Find where the given text appears and provide that cell's center as [x, y] coordinate. 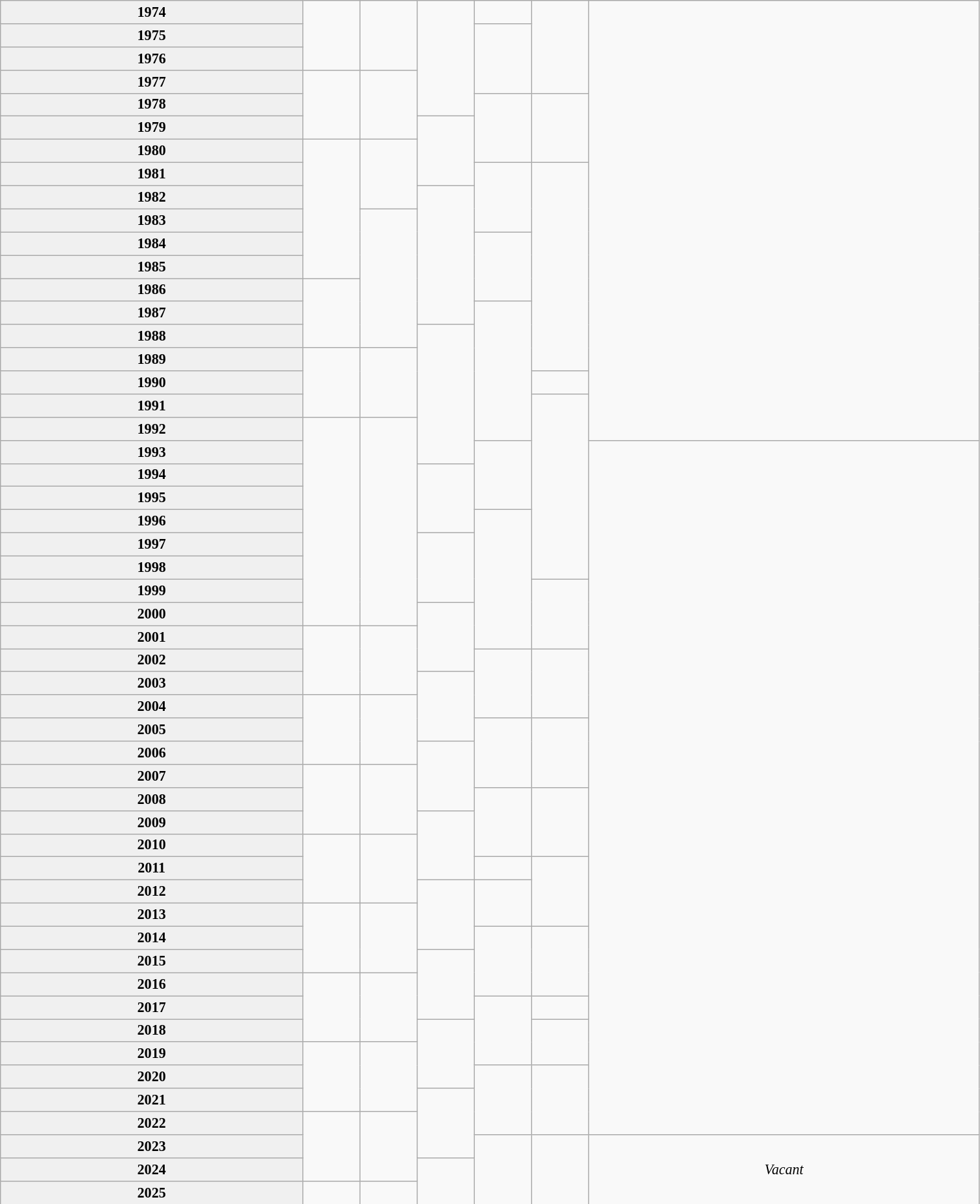
2015 [152, 961]
2014 [152, 938]
2020 [152, 1077]
2011 [152, 869]
1995 [152, 498]
1980 [152, 151]
1991 [152, 405]
2003 [152, 683]
1998 [152, 567]
1994 [152, 475]
1996 [152, 521]
1983 [152, 220]
2010 [152, 845]
2018 [152, 1030]
1988 [152, 336]
1985 [152, 266]
1977 [152, 81]
1990 [152, 382]
2013 [152, 914]
2000 [152, 614]
2012 [152, 891]
2016 [152, 984]
Vacant [784, 1168]
1979 [152, 128]
1987 [152, 313]
2019 [152, 1053]
1999 [152, 591]
2017 [152, 1007]
2023 [152, 1146]
2002 [152, 660]
1997 [152, 544]
2004 [152, 706]
1986 [152, 290]
1989 [152, 359]
1993 [152, 452]
1974 [152, 12]
1981 [152, 174]
2021 [152, 1100]
2025 [152, 1192]
2007 [152, 776]
2008 [152, 799]
2022 [152, 1123]
1975 [152, 35]
2005 [152, 730]
2009 [152, 822]
2024 [152, 1169]
2006 [152, 752]
2001 [152, 637]
1976 [152, 58]
1992 [152, 428]
1978 [152, 105]
1982 [152, 197]
1984 [152, 244]
